Pinpoint the cell where the given text exists, returning its [X, Y] midpoint coordinate. 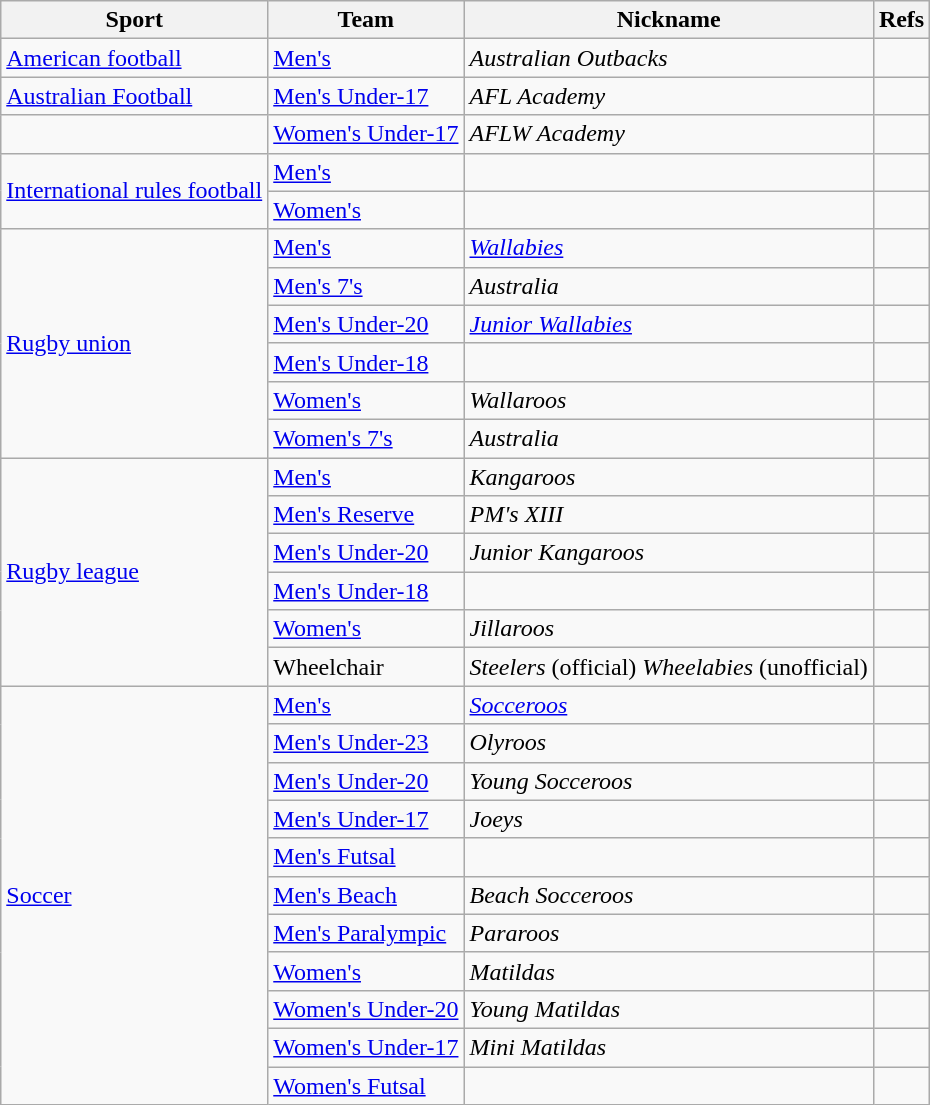
Beach Socceroos [668, 895]
PM's XIII [668, 515]
Refs [901, 20]
Sport [134, 20]
Women's 7's [366, 438]
Steelers (official) Wheelabies (unofficial) [668, 667]
Rugby union [134, 343]
Team [366, 20]
Wheelchair [366, 667]
Nickname [668, 20]
Men's 7's [366, 286]
American football [134, 58]
AFLW Academy [668, 134]
Australian Outbacks [668, 58]
Socceroos [668, 705]
Pararoos [668, 933]
Men's Under-23 [366, 743]
Men's Beach [366, 895]
Soccer [134, 896]
Olyroos [668, 743]
Junior Kangaroos [668, 553]
Young Matildas [668, 1009]
Wallabies [668, 248]
AFL Academy [668, 96]
Men's Futsal [366, 857]
Mini Matildas [668, 1047]
Joeys [668, 819]
Women's Under-20 [366, 1009]
Men's Paralympic [366, 933]
Kangaroos [668, 477]
Jillaroos [668, 629]
Australian Football [134, 96]
Matildas [668, 971]
Rugby league [134, 572]
Women's Futsal [366, 1085]
International rules football [134, 191]
Young Socceroos [668, 781]
Men's Reserve [366, 515]
Junior Wallabies [668, 324]
Wallaroos [668, 400]
